Scan for the cell matching the given text and deliver its (X, Y) coordinate at center. 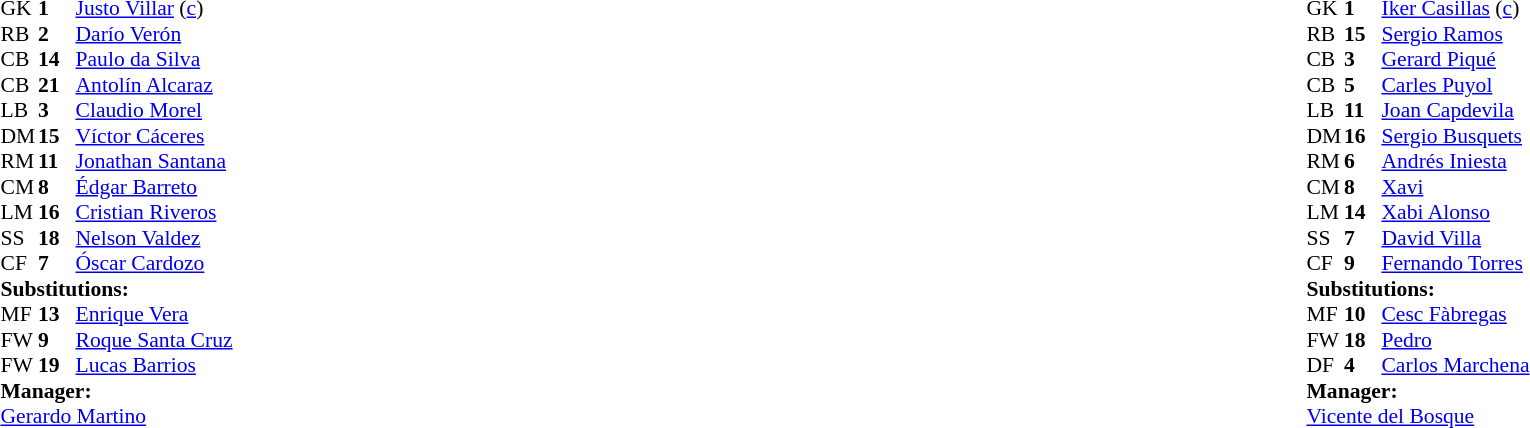
Óscar Cardozo (154, 263)
5 (1363, 85)
Fernando Torres (1455, 263)
Paulo da Silva (154, 59)
Édgar Barreto (154, 187)
Carles Puyol (1455, 85)
4 (1363, 365)
Cesc Fàbregas (1455, 315)
Jonathan Santana (154, 161)
DF (1325, 365)
Pedro (1455, 340)
Xavi (1455, 187)
2 (57, 34)
Lucas Barrios (154, 365)
13 (57, 315)
Víctor Cáceres (154, 136)
Antolín Alcaraz (154, 85)
Andrés Iniesta (1455, 161)
21 (57, 85)
Darío Verón (154, 34)
19 (57, 365)
Cristian Riveros (154, 213)
Roque Santa Cruz (154, 340)
Enrique Vera (154, 315)
Carlos Marchena (1455, 365)
Nelson Valdez (154, 238)
6 (1363, 161)
Gerard Piqué (1455, 59)
10 (1363, 315)
Xabi Alonso (1455, 213)
Sergio Busquets (1455, 136)
Sergio Ramos (1455, 34)
Claudio Morel (154, 111)
David Villa (1455, 238)
Joan Capdevila (1455, 111)
